Capture the cell that displays the provided text and extract its (X, Y) central coordinate. 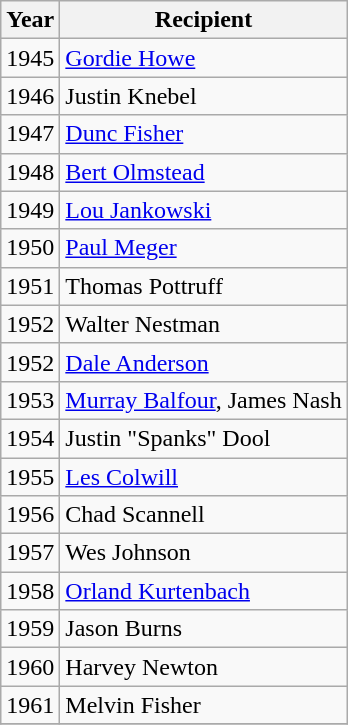
Recipient (204, 20)
1949 (30, 210)
Murray Balfour, James Nash (204, 400)
Dunc Fisher (204, 134)
1946 (30, 96)
Year (30, 20)
Jason Burns (204, 629)
1956 (30, 515)
Walter Nestman (204, 324)
Justin "Spanks" Dool (204, 438)
1961 (30, 705)
Harvey Newton (204, 667)
1953 (30, 400)
Les Colwill (204, 477)
1945 (30, 58)
1960 (30, 667)
1948 (30, 172)
Gordie Howe (204, 58)
Thomas Pottruff (204, 286)
Paul Meger (204, 248)
1947 (30, 134)
Orland Kurtenbach (204, 591)
Dale Anderson (204, 362)
1954 (30, 438)
Melvin Fisher (204, 705)
1959 (30, 629)
1951 (30, 286)
Justin Knebel (204, 96)
Wes Johnson (204, 553)
Bert Olmstead (204, 172)
1957 (30, 553)
Lou Jankowski (204, 210)
1950 (30, 248)
1958 (30, 591)
Chad Scannell (204, 515)
1955 (30, 477)
